Output the (X, Y) coordinate of the center of the cell containing the given text.  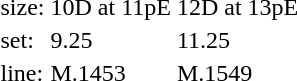
9.25 (110, 40)
